Locate the cell with the specified text and output its (x, y) center coordinate. 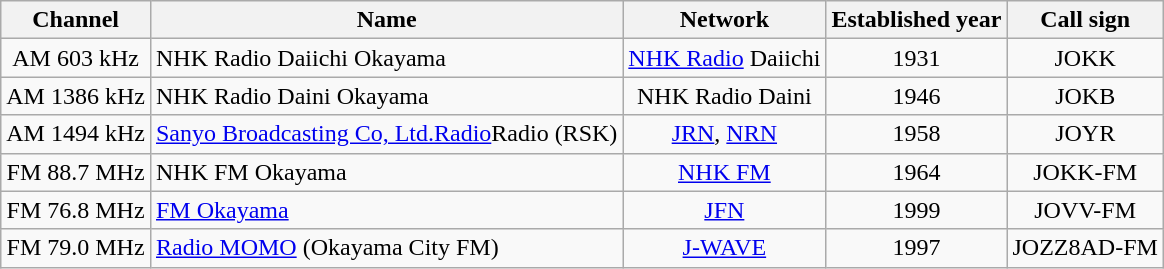
1946 (916, 96)
NHK FM Okayama (386, 172)
JOKK-FM (1085, 172)
AM 1494 kHz (76, 134)
1999 (916, 210)
Call sign (1085, 20)
Name (386, 20)
NHK Radio Daini (724, 96)
Established year (916, 20)
FM 79.0 MHz (76, 248)
Network (724, 20)
NHK Radio Daini Okayama (386, 96)
Channel (76, 20)
1997 (916, 248)
1964 (916, 172)
1958 (916, 134)
AM 1386 kHz (76, 96)
FM 76.8 MHz (76, 210)
J-WAVE (724, 248)
1931 (916, 58)
JOZZ8AD-FM (1085, 248)
Radio MOMO (Okayama City FM) (386, 248)
NHK Radio Daiichi Okayama (386, 58)
NHK FM (724, 172)
Sanyo Broadcasting Co, Ltd.RadioRadio (RSK) (386, 134)
FM 88.7 MHz (76, 172)
JOVV-FM (1085, 210)
JOYR (1085, 134)
JOKB (1085, 96)
JOKK (1085, 58)
JFN (724, 210)
AM 603 kHz (76, 58)
JRN, NRN (724, 134)
FM Okayama (386, 210)
NHK Radio Daiichi (724, 58)
